Scan for the cell matching the given text and deliver its [x, y] coordinate at center. 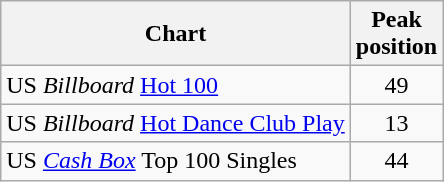
Chart [176, 34]
US Cash Box Top 100 Singles [176, 161]
US Billboard Hot 100 [176, 85]
13 [396, 123]
Peakposition [396, 34]
44 [396, 161]
49 [396, 85]
US Billboard Hot Dance Club Play [176, 123]
